Return [X, Y] of the center of cell containing provided text 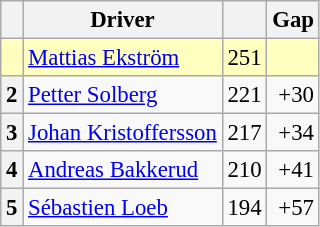
251 [244, 58]
Johan Kristoffersson [122, 133]
+41 [293, 170]
3 [12, 133]
217 [244, 133]
+30 [293, 95]
Petter Solberg [122, 95]
4 [12, 170]
Mattias Ekström [122, 58]
194 [244, 208]
+34 [293, 133]
Sébastien Loeb [122, 208]
2 [12, 95]
Driver [122, 20]
+57 [293, 208]
221 [244, 95]
Gap [293, 20]
210 [244, 170]
Andreas Bakkerud [122, 170]
5 [12, 208]
